Extract the (x, y) coordinate from the center of the cell holding the provided text.  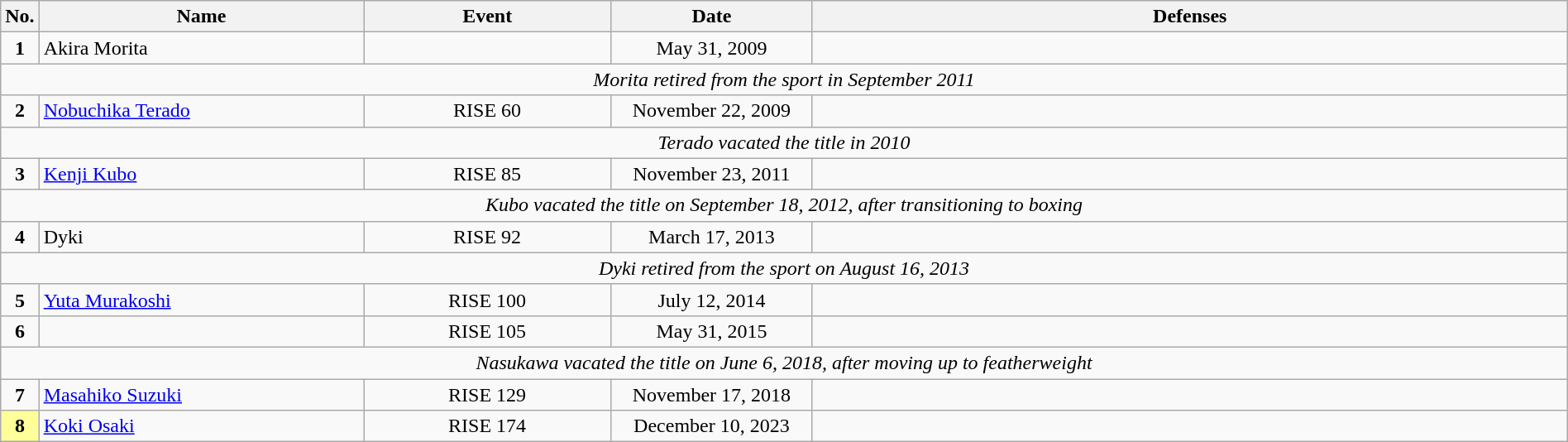
Event (488, 17)
December 10, 2023 (712, 426)
July 12, 2014 (712, 300)
Nobuchika Terado (202, 111)
1 (20, 48)
RISE 105 (488, 331)
Morita retired from the sport in September 2011 (784, 79)
May 31, 2009 (712, 48)
Koki Osaki (202, 426)
RISE 60 (488, 111)
Kubo vacated the title on September 18, 2012, after transitioning to boxing (784, 205)
6 (20, 331)
Nasukawa vacated the title on June 6, 2018, after moving up to featherweight (784, 363)
4 (20, 237)
Date (712, 17)
RISE 92 (488, 237)
7 (20, 395)
Akira Morita (202, 48)
RISE 100 (488, 300)
November 22, 2009 (712, 111)
Defenses (1189, 17)
November 17, 2018 (712, 395)
November 23, 2011 (712, 174)
8 (20, 426)
5 (20, 300)
3 (20, 174)
Name (202, 17)
Terado vacated the title in 2010 (784, 142)
May 31, 2015 (712, 331)
Kenji Kubo (202, 174)
RISE 85 (488, 174)
Dyki (202, 237)
RISE 174 (488, 426)
Yuta Murakoshi (202, 300)
2 (20, 111)
Masahiko Suzuki (202, 395)
RISE 129 (488, 395)
No. (20, 17)
March 17, 2013 (712, 237)
Dyki retired from the sport on August 16, 2013 (784, 268)
